Find where the given text appears and provide that cell's center as [x, y] coordinate. 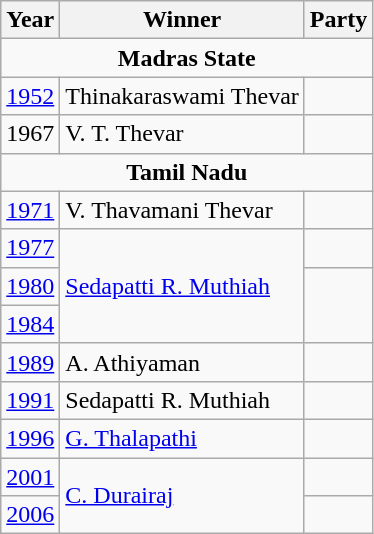
1991 [30, 400]
C. Durairaj [182, 496]
1952 [30, 96]
1980 [30, 286]
Party [338, 20]
1971 [30, 210]
1977 [30, 248]
1989 [30, 362]
Thinakaraswami Thevar [182, 96]
Madras State [187, 58]
Tamil Nadu [187, 172]
2001 [30, 477]
Year [30, 20]
A. Athiyaman [182, 362]
1967 [30, 134]
Winner [182, 20]
G. Thalapathi [182, 438]
V. T. Thevar [182, 134]
1996 [30, 438]
1984 [30, 324]
2006 [30, 515]
V. Thavamani Thevar [182, 210]
